Output the (X, Y) coordinate of the center of the cell containing the given text.  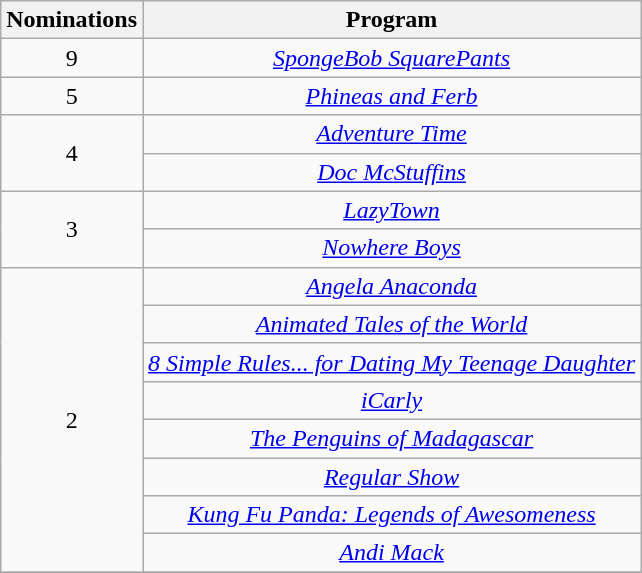
LazyTown (391, 210)
SpongeBob SquarePants (391, 58)
8 Simple Rules... for Dating My Teenage Daughter (391, 362)
Program (391, 20)
Nowhere Boys (391, 248)
Doc McStuffins (391, 172)
3 (72, 229)
Angela Anaconda (391, 286)
Andi Mack (391, 553)
5 (72, 96)
Adventure Time (391, 134)
4 (72, 153)
Regular Show (391, 477)
Kung Fu Panda: Legends of Awesomeness (391, 515)
Animated Tales of the World (391, 324)
Nominations (72, 20)
Phineas and Ferb (391, 96)
iCarly (391, 400)
9 (72, 58)
2 (72, 419)
The Penguins of Madagascar (391, 438)
